Pinpoint the cell where the given text exists, returning its (x, y) midpoint coordinate. 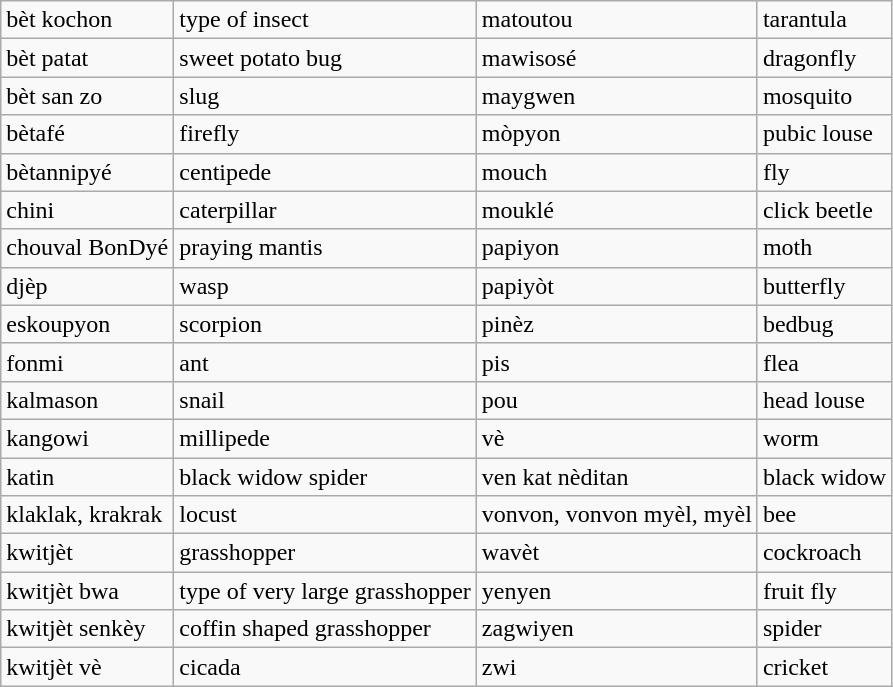
mawisosé (616, 58)
ant (326, 362)
pou (616, 400)
bedbug (824, 324)
bèt san zo (88, 96)
fonmi (88, 362)
bèt kochon (88, 20)
zagwiyen (616, 629)
firefly (326, 134)
kalmason (88, 400)
eskoupyon (88, 324)
yenyen (616, 591)
slug (326, 96)
pis (616, 362)
mòpyon (616, 134)
locust (326, 515)
worm (824, 438)
ven kat nèditan (616, 477)
papiyòt (616, 286)
cockroach (824, 553)
scorpion (326, 324)
zwi (616, 667)
maygwen (616, 96)
kwitjèt bwa (88, 591)
type of insect (326, 20)
bee (824, 515)
fruit fly (824, 591)
mosquito (824, 96)
vonvon, vonvon myèl, myèl (616, 515)
praying mantis (326, 248)
coffin shaped grasshopper (326, 629)
head louse (824, 400)
click beetle (824, 210)
mouch (616, 172)
mouklé (616, 210)
cicada (326, 667)
pinèz (616, 324)
bètafé (88, 134)
sweet potato bug (326, 58)
black widow (824, 477)
black widow spider (326, 477)
cricket (824, 667)
vè (616, 438)
millipede (326, 438)
tarantula (824, 20)
bètannipyé (88, 172)
dragonfly (824, 58)
butterfly (824, 286)
spider (824, 629)
papiyon (616, 248)
pubic louse (824, 134)
bèt patat (88, 58)
wavèt (616, 553)
chini (88, 210)
snail (326, 400)
flea (824, 362)
kangowi (88, 438)
grasshopper (326, 553)
chouval BonDyé (88, 248)
type of very large grasshopper (326, 591)
matoutou (616, 20)
wasp (326, 286)
kwitjèt (88, 553)
kwitjèt senkèy (88, 629)
moth (824, 248)
djèp (88, 286)
centipede (326, 172)
klaklak, krakrak (88, 515)
fly (824, 172)
katin (88, 477)
caterpillar (326, 210)
kwitjèt vè (88, 667)
